Return the [x, y] coordinate for the center point of the cell that contains the specified text.  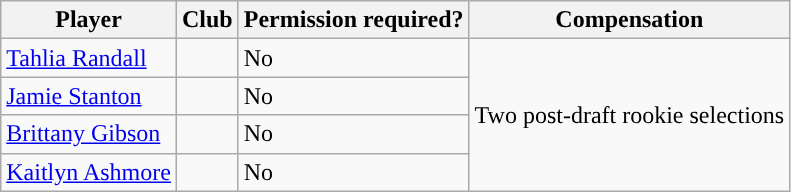
Two post-draft rookie selections [630, 115]
Club [207, 20]
Brittany Gibson [89, 134]
Player [89, 20]
Tahlia Randall [89, 58]
Permission required? [354, 20]
Kaitlyn Ashmore [89, 172]
Compensation [630, 20]
Jamie Stanton [89, 96]
